Locate the cell with the specified text and output its (X, Y) center coordinate. 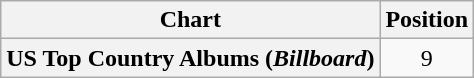
9 (427, 58)
Position (427, 20)
US Top Country Albums (Billboard) (190, 58)
Chart (190, 20)
